For the text-containing cell, return its midpoint in [X, Y] coordinate format. 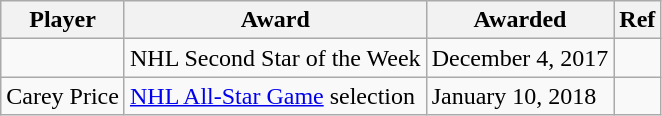
December 4, 2017 [520, 58]
NHL All-Star Game selection [275, 96]
Awarded [520, 20]
Ref [638, 20]
January 10, 2018 [520, 96]
Carey Price [63, 96]
Award [275, 20]
Player [63, 20]
NHL Second Star of the Week [275, 58]
